Search for the cell housing the specified text and yield its [X, Y] center coordinate. 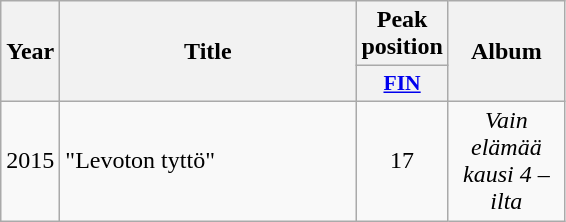
"Levoton tyttö" [208, 160]
FIN [402, 84]
Vain elämää kausi 4 – ilta [506, 160]
2015 [30, 160]
Title [208, 52]
17 [402, 160]
Year [30, 52]
Peak position [402, 34]
Album [506, 52]
